Determine the [X, Y] coordinate at the center of the cell enclosing the given text.  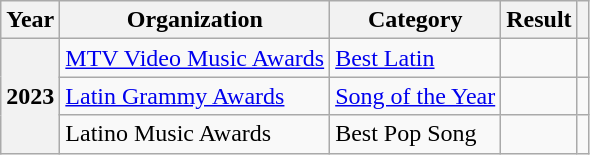
Song of the Year [416, 96]
2023 [30, 96]
Result [539, 20]
Latino Music Awards [195, 134]
MTV Video Music Awards [195, 58]
Best Latin [416, 58]
Best Pop Song [416, 134]
Organization [195, 20]
Year [30, 20]
Category [416, 20]
Latin Grammy Awards [195, 96]
